Find where the given text appears and provide that cell's center as [x, y] coordinate. 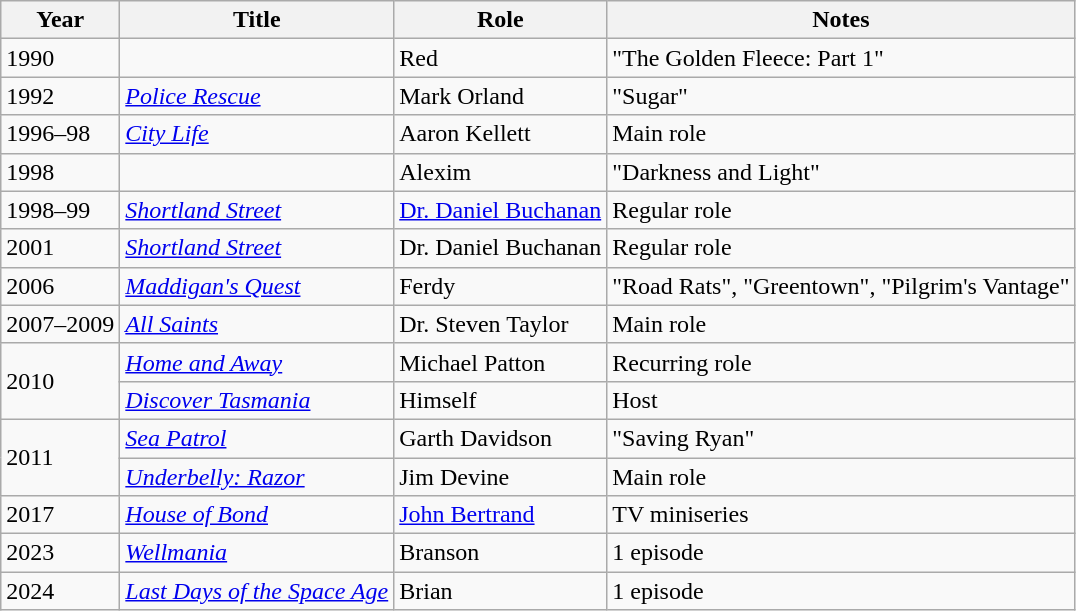
2007–2009 [60, 324]
Dr. Steven Taylor [500, 324]
Host [841, 400]
"Sugar" [841, 96]
1992 [60, 96]
TV miniseries [841, 515]
1998–99 [60, 210]
"Road Rats", "Greentown", "Pilgrim's Vantage" [841, 286]
All Saints [257, 324]
Red [500, 58]
2024 [60, 591]
1998 [60, 172]
Recurring role [841, 362]
Himself [500, 400]
2001 [60, 248]
Wellmania [257, 553]
2017 [60, 515]
Title [257, 20]
Brian [500, 591]
Sea Patrol [257, 438]
"Darkness and Light" [841, 172]
2010 [60, 381]
Underbelly: Razor [257, 477]
1990 [60, 58]
John Bertrand [500, 515]
House of Bond [257, 515]
Mark Orland [500, 96]
Last Days of the Space Age [257, 591]
Alexim [500, 172]
Discover Tasmania [257, 400]
2011 [60, 457]
1996–98 [60, 134]
Jim Devine [500, 477]
"The Golden Fleece: Part 1" [841, 58]
Year [60, 20]
Notes [841, 20]
Michael Patton [500, 362]
Aaron Kellett [500, 134]
Home and Away [257, 362]
Maddigan's Quest [257, 286]
Role [500, 20]
2023 [60, 553]
Branson [500, 553]
City Life [257, 134]
"Saving Ryan" [841, 438]
Police Rescue [257, 96]
Ferdy [500, 286]
2006 [60, 286]
Garth Davidson [500, 438]
